Pinpoint the cell where the given text exists, returning its (x, y) midpoint coordinate. 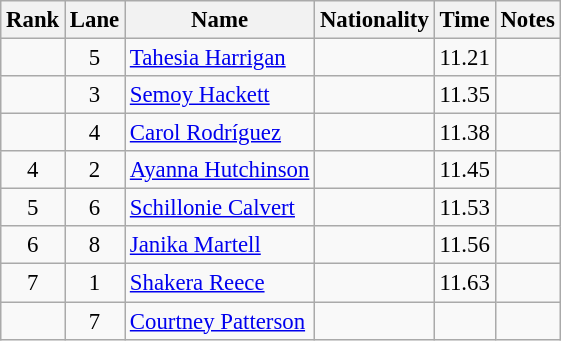
8 (95, 245)
Ayanna Hutchinson (220, 170)
Notes (528, 20)
Shakera Reece (220, 283)
Janika Martell (220, 245)
3 (95, 95)
Time (464, 20)
11.56 (464, 245)
Nationality (374, 20)
11.53 (464, 208)
11.35 (464, 95)
Tahesia Harrigan (220, 58)
Schillonie Calvert (220, 208)
11.38 (464, 133)
Courtney Patterson (220, 321)
11.21 (464, 58)
11.45 (464, 170)
Rank (33, 20)
Semoy Hackett (220, 95)
11.63 (464, 283)
1 (95, 283)
Lane (95, 20)
Carol Rodríguez (220, 133)
Name (220, 20)
2 (95, 170)
